From the cell containing the given text, extract its center point as [x, y] coordinate. 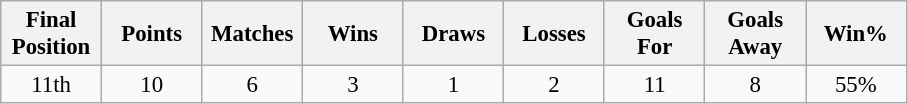
Goals For [654, 34]
Goals Away [756, 34]
3 [354, 85]
2 [554, 85]
Points [152, 34]
11th [52, 85]
1 [454, 85]
Wins [354, 34]
Losses [554, 34]
Matches [252, 34]
55% [856, 85]
6 [252, 85]
8 [756, 85]
Final Position [52, 34]
10 [152, 85]
11 [654, 85]
Draws [454, 34]
Win% [856, 34]
